Return the (X, Y) coordinate for the center point of the cell that contains the specified text.  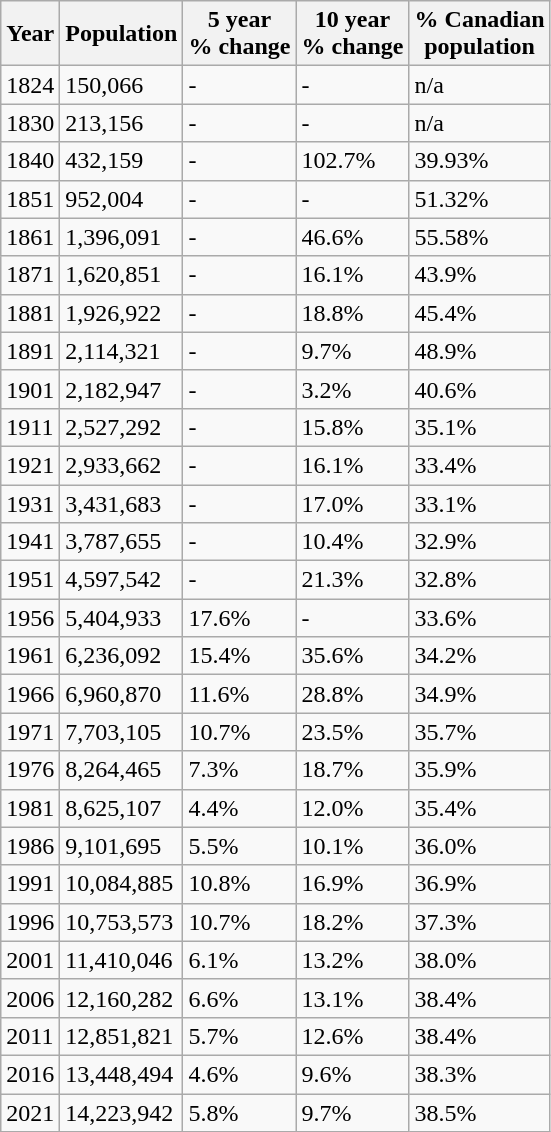
16.9% (352, 884)
2006 (30, 998)
9,101,695 (122, 846)
3,787,655 (122, 542)
18.2% (352, 922)
7,703,105 (122, 732)
38.5% (480, 1113)
1941 (30, 542)
51.32% (480, 199)
35.4% (480, 808)
2011 (30, 1036)
1881 (30, 313)
10,753,573 (122, 922)
150,066 (122, 85)
15.4% (240, 656)
34.2% (480, 656)
55.58% (480, 237)
2016 (30, 1074)
46.6% (352, 237)
1851 (30, 199)
2,527,292 (122, 427)
21.3% (352, 580)
12,851,821 (122, 1036)
1971 (30, 732)
17.0% (352, 503)
32.9% (480, 542)
5.7% (240, 1036)
1986 (30, 846)
8,625,107 (122, 808)
23.5% (352, 732)
1824 (30, 85)
43.9% (480, 275)
3.2% (352, 389)
35.1% (480, 427)
18.8% (352, 313)
40.6% (480, 389)
1931 (30, 503)
1,396,091 (122, 237)
1,620,851 (122, 275)
Year (30, 34)
33.1% (480, 503)
1991 (30, 884)
4,597,542 (122, 580)
10,084,885 (122, 884)
% Canadianpopulation (480, 34)
17.6% (240, 618)
12.0% (352, 808)
6.6% (240, 998)
48.9% (480, 351)
37.3% (480, 922)
10.8% (240, 884)
45.4% (480, 313)
9.6% (352, 1074)
1996 (30, 922)
33.4% (480, 465)
2021 (30, 1113)
1956 (30, 618)
11.6% (240, 694)
5.8% (240, 1113)
36.9% (480, 884)
6.1% (240, 960)
10.1% (352, 846)
35.9% (480, 770)
1871 (30, 275)
5.5% (240, 846)
3,431,683 (122, 503)
12,160,282 (122, 998)
4.4% (240, 808)
102.7% (352, 161)
38.3% (480, 1074)
13.1% (352, 998)
213,156 (122, 123)
1961 (30, 656)
1901 (30, 389)
6,960,870 (122, 694)
5,404,933 (122, 618)
1921 (30, 465)
2,182,947 (122, 389)
1951 (30, 580)
28.8% (352, 694)
Population (122, 34)
1891 (30, 351)
6,236,092 (122, 656)
11,410,046 (122, 960)
32.8% (480, 580)
33.6% (480, 618)
1861 (30, 237)
8,264,465 (122, 770)
1,926,922 (122, 313)
1911 (30, 427)
35.7% (480, 732)
7.3% (240, 770)
2001 (30, 960)
432,159 (122, 161)
952,004 (122, 199)
12.6% (352, 1036)
1981 (30, 808)
39.93% (480, 161)
18.7% (352, 770)
15.8% (352, 427)
1976 (30, 770)
35.6% (352, 656)
38.0% (480, 960)
10 year% change (352, 34)
1840 (30, 161)
1966 (30, 694)
5 year% change (240, 34)
4.6% (240, 1074)
1830 (30, 123)
2,114,321 (122, 351)
10.4% (352, 542)
36.0% (480, 846)
2,933,662 (122, 465)
13,448,494 (122, 1074)
13.2% (352, 960)
34.9% (480, 694)
14,223,942 (122, 1113)
